Search for the cell housing the specified text and yield its [x, y] center coordinate. 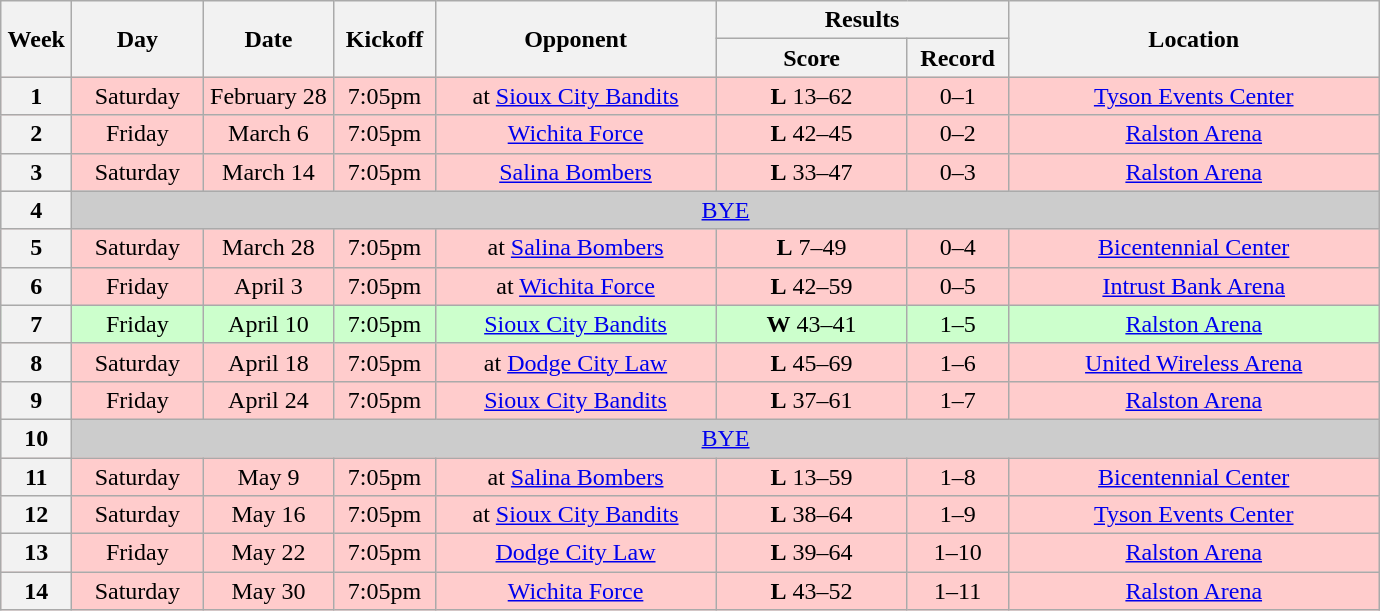
1–10 [958, 553]
May 22 [268, 553]
1–8 [958, 477]
Results [862, 20]
April 18 [268, 362]
0–3 [958, 172]
Week [36, 39]
0–5 [958, 286]
March 6 [268, 134]
12 [36, 515]
February 28 [268, 96]
1 [36, 96]
6 [36, 286]
May 16 [268, 515]
0–2 [958, 134]
0–4 [958, 248]
5 [36, 248]
L 13–59 [812, 477]
L 45–69 [812, 362]
at Dodge City Law [576, 362]
L 13–62 [812, 96]
L 42–45 [812, 134]
Kickoff [384, 39]
1–9 [958, 515]
at Wichita Force [576, 286]
1–6 [958, 362]
L 7–49 [812, 248]
April 10 [268, 324]
Score [812, 58]
United Wireless Arena [1194, 362]
Opponent [576, 39]
Record [958, 58]
0–1 [958, 96]
1–7 [958, 400]
April 24 [268, 400]
March 28 [268, 248]
8 [36, 362]
Location [1194, 39]
L 33–47 [812, 172]
W 43–41 [812, 324]
Salina Bombers [576, 172]
March 14 [268, 172]
L 38–64 [812, 515]
Intrust Bank Arena [1194, 286]
11 [36, 477]
4 [36, 210]
L 42–59 [812, 286]
9 [36, 400]
L 37–61 [812, 400]
1–11 [958, 591]
Dodge City Law [576, 553]
2 [36, 134]
1–5 [958, 324]
10 [36, 438]
13 [36, 553]
Day [138, 39]
L 43–52 [812, 591]
Date [268, 39]
May 30 [268, 591]
May 9 [268, 477]
7 [36, 324]
14 [36, 591]
L 39–64 [812, 553]
April 3 [268, 286]
3 [36, 172]
